Find where the given text appears and provide that cell's center as [x, y] coordinate. 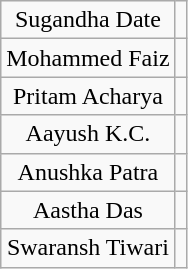
Anushka Patra [88, 172]
Pritam Acharya [88, 96]
Sugandha Date [88, 20]
Aastha Das [88, 210]
Swaransh Tiwari [88, 248]
Mohammed Faiz [88, 58]
Aayush K.C. [88, 134]
